Locate the cell with the specified text and output its (x, y) center coordinate. 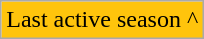
Last active season ^ (102, 20)
